For the text-containing cell, return its midpoint in [X, Y] coordinate format. 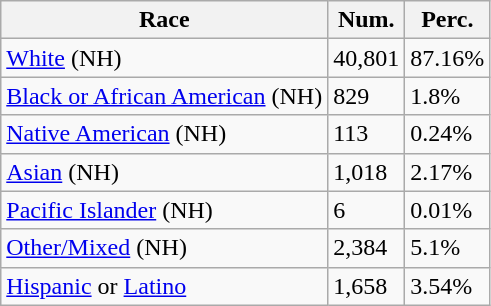
Pacific Islander (NH) [164, 210]
0.24% [448, 134]
Asian (NH) [164, 172]
2,384 [366, 248]
1,658 [366, 286]
6 [366, 210]
Native American (NH) [164, 134]
Perc. [448, 20]
White (NH) [164, 58]
Black or African American (NH) [164, 96]
829 [366, 96]
Race [164, 20]
87.16% [448, 58]
40,801 [366, 58]
Num. [366, 20]
113 [366, 134]
1.8% [448, 96]
Other/Mixed (NH) [164, 248]
3.54% [448, 286]
0.01% [448, 210]
1,018 [366, 172]
Hispanic or Latino [164, 286]
2.17% [448, 172]
5.1% [448, 248]
